From the cell containing the given text, extract its center point as [x, y] coordinate. 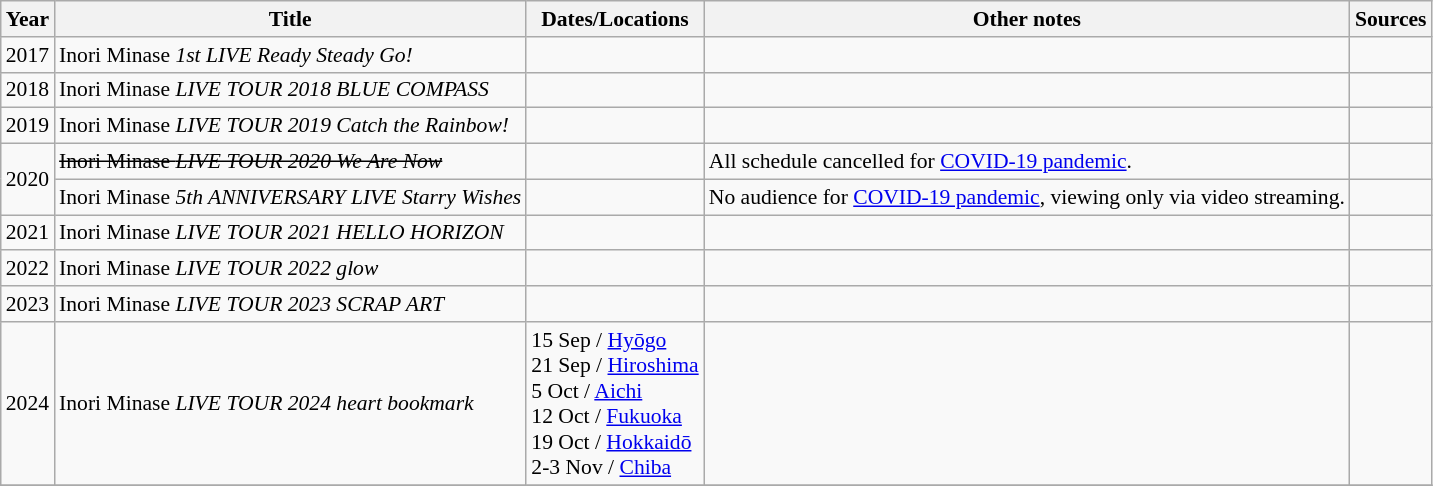
Inori Minase LIVE TOUR 2020 We Are Now [290, 162]
Inori Minase LIVE TOUR 2022 glow [290, 269]
Inori Minase LIVE TOUR 2019 Catch the Rainbow! [290, 126]
2022 [28, 269]
2021 [28, 233]
Inori Minase 1st LIVE Ready Steady Go! [290, 55]
15 Sep / Hyōgo21 Sep / Hiroshima5 Oct / Aichi12 Oct / Fukuoka19 Oct / Hokkaidō2-3 Nov / Chiba [614, 404]
2020 [28, 180]
2019 [28, 126]
2017 [28, 55]
2023 [28, 304]
2024 [28, 404]
Inori Minase LIVE TOUR 2024 heart bookmark [290, 404]
Inori Minase LIVE TOUR 2023 SCRAP ART [290, 304]
Other notes [1027, 19]
Dates/Locations [614, 19]
Title [290, 19]
No audience for COVID-19 pandemic, viewing only via video streaming. [1027, 197]
Inori Minase 5th ANNIVERSARY LIVE Starry Wishes [290, 197]
All schedule cancelled for COVID-19 pandemic. [1027, 162]
2018 [28, 90]
Inori Minase LIVE TOUR 2021 HELLO HORIZON [290, 233]
Sources [1391, 19]
Year [28, 19]
Inori Minase LIVE TOUR 2018 BLUE COMPASS [290, 90]
